Determine the [x, y] coordinate at the center of the cell enclosing the given text.  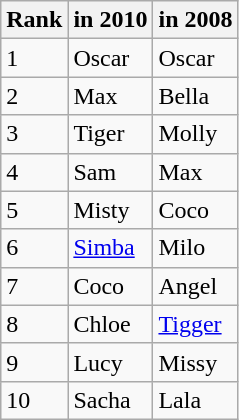
Lala [196, 400]
9 [34, 362]
5 [34, 210]
Angel [196, 286]
Molly [196, 134]
7 [34, 286]
Milo [196, 248]
Bella [196, 96]
10 [34, 400]
4 [34, 172]
1 [34, 58]
6 [34, 248]
2 [34, 96]
Sam [110, 172]
Tigger [196, 324]
3 [34, 134]
Missy [196, 362]
Rank [34, 20]
in 2010 [110, 20]
Chloe [110, 324]
in 2008 [196, 20]
Tiger [110, 134]
Simba [110, 248]
Sacha [110, 400]
Misty [110, 210]
8 [34, 324]
Lucy [110, 362]
